From the cell containing the given text, extract its center point as (x, y) coordinate. 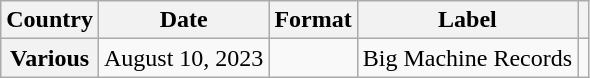
Format (313, 20)
Various (50, 58)
Big Machine Records (467, 58)
Label (467, 20)
Country (50, 20)
August 10, 2023 (183, 58)
Date (183, 20)
